Provide the (x, y) coordinate of the cell's center where the given text is located.  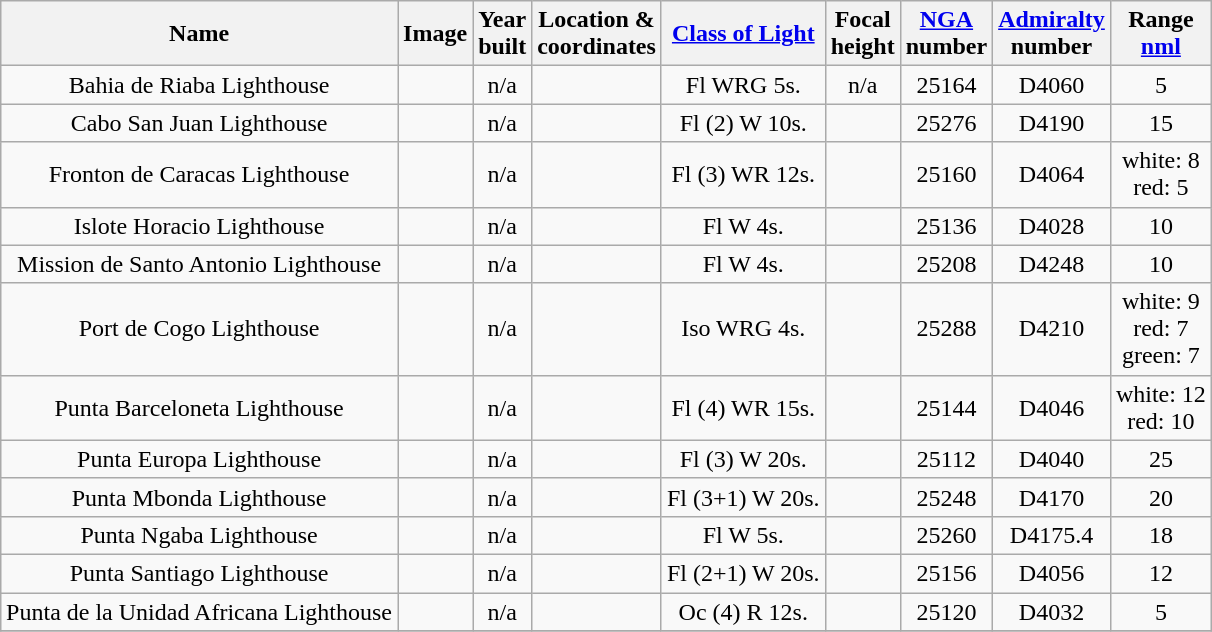
25156 (946, 573)
Port de Cogo Lighthouse (200, 329)
Fronton de Caracas Lighthouse (200, 174)
18 (1160, 535)
D4175.4 (1052, 535)
D4248 (1052, 264)
25260 (946, 535)
D4032 (1052, 611)
D4210 (1052, 329)
25 (1160, 459)
Fl (2) W 10s. (743, 123)
12 (1160, 573)
D4190 (1052, 123)
white: 9red: 7green: 7 (1160, 329)
25208 (946, 264)
Class of Light (743, 34)
Fl (3) W 20s. (743, 459)
25160 (946, 174)
25112 (946, 459)
Fl (3+1) W 20s. (743, 497)
white: 8red: 5 (1160, 174)
25120 (946, 611)
Fl W 5s. (743, 535)
25136 (946, 226)
D4046 (1052, 408)
25248 (946, 497)
Focalheight (862, 34)
Oc (4) R 12s. (743, 611)
Punta Ngaba Lighthouse (200, 535)
15 (1160, 123)
Cabo San Juan Lighthouse (200, 123)
D4056 (1052, 573)
25288 (946, 329)
Location & coordinates (597, 34)
D4060 (1052, 85)
Punta Barceloneta Lighthouse (200, 408)
Rangenml (1160, 34)
Fl (3) WR 12s. (743, 174)
Mission de Santo Antonio Lighthouse (200, 264)
Bahia de Riaba Lighthouse (200, 85)
Name (200, 34)
20 (1160, 497)
Islote Horacio Lighthouse (200, 226)
white: 12red: 10 (1160, 408)
Punta Europa Lighthouse (200, 459)
Punta Mbonda Lighthouse (200, 497)
25144 (946, 408)
Punta Santiago Lighthouse (200, 573)
Fl WRG 5s. (743, 85)
Fl (4) WR 15s. (743, 408)
D4028 (1052, 226)
D4064 (1052, 174)
Image (436, 34)
D4040 (1052, 459)
Yearbuilt (502, 34)
25276 (946, 123)
25164 (946, 85)
D4170 (1052, 497)
Fl (2+1) W 20s. (743, 573)
NGAnumber (946, 34)
Iso WRG 4s. (743, 329)
Admiraltynumber (1052, 34)
Punta de la Unidad Africana Lighthouse (200, 611)
